Return (x, y) of the center of cell containing provided text 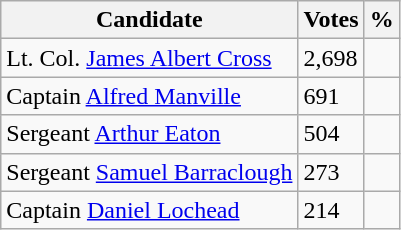
% (382, 20)
273 (331, 172)
Captain Alfred Manville (150, 96)
504 (331, 134)
Captain Daniel Lochead (150, 210)
691 (331, 96)
Candidate (150, 20)
Votes (331, 20)
Sergeant Arthur Eaton (150, 134)
Sergeant Samuel Barraclough (150, 172)
2,698 (331, 58)
Lt. Col. James Albert Cross (150, 58)
214 (331, 210)
